From the cell containing the given text, extract its center point as (x, y) coordinate. 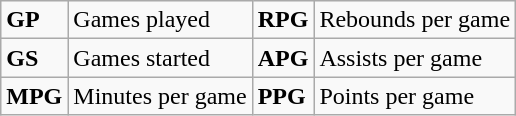
Games started (160, 58)
MPG (34, 96)
Assists per game (415, 58)
Points per game (415, 96)
Games played (160, 20)
Rebounds per game (415, 20)
APG (283, 58)
PPG (283, 96)
GP (34, 20)
Minutes per game (160, 96)
GS (34, 58)
RPG (283, 20)
